Search for the cell housing the specified text and yield its [x, y] center coordinate. 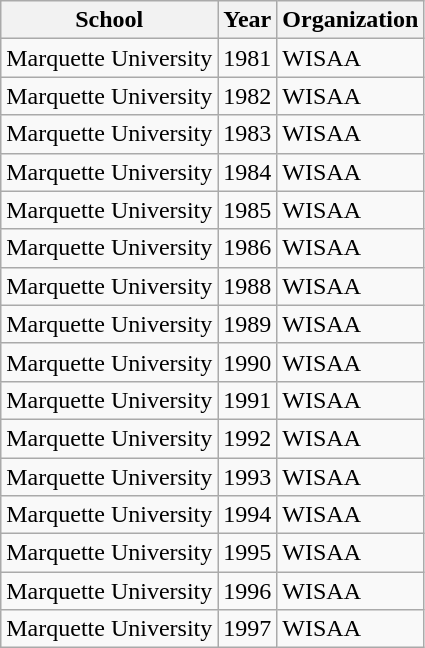
1981 [248, 58]
1984 [248, 172]
1986 [248, 248]
1996 [248, 591]
1982 [248, 96]
1992 [248, 438]
1994 [248, 515]
1993 [248, 477]
Organization [350, 20]
School [110, 20]
1997 [248, 629]
1985 [248, 210]
Year [248, 20]
1988 [248, 286]
1990 [248, 362]
1995 [248, 553]
1989 [248, 324]
1991 [248, 400]
1983 [248, 134]
